Identify which cell holds the provided text, then report its [x, y] central coordinate. 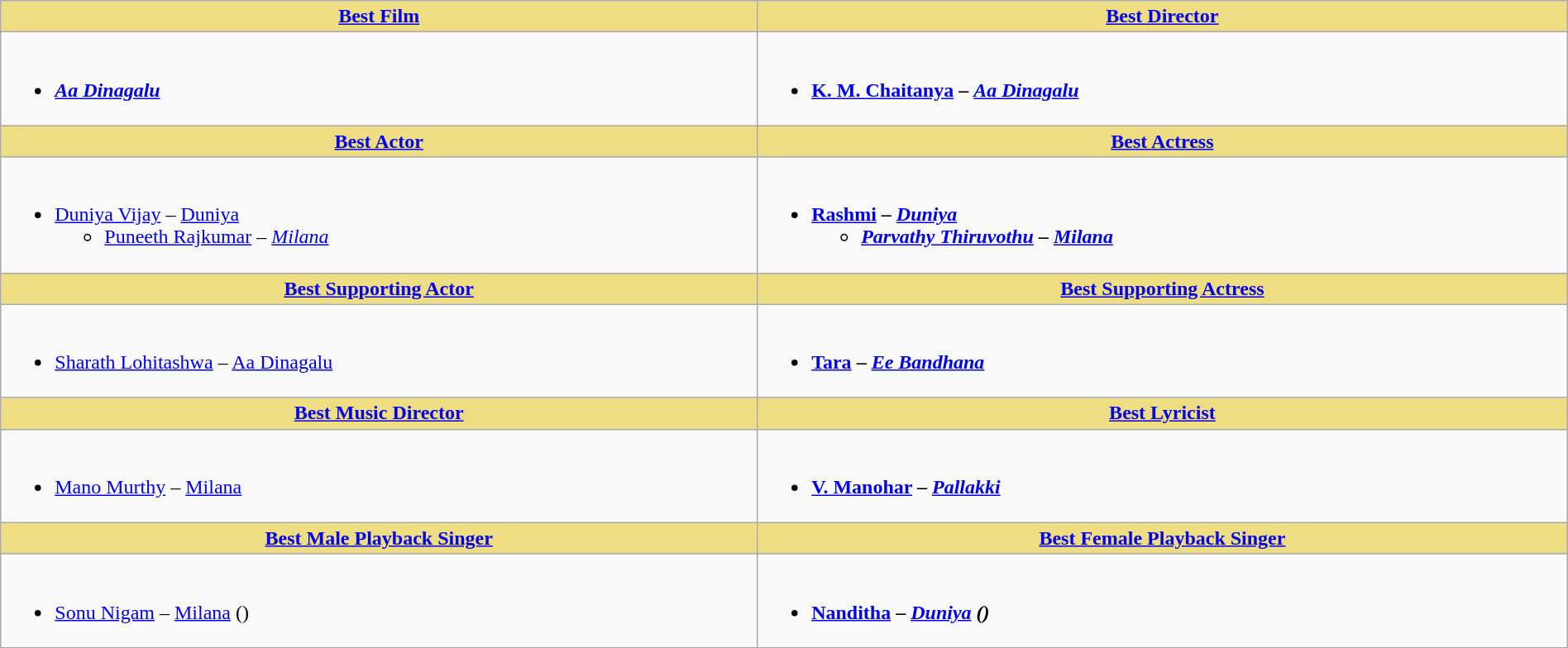
Mano Murthy – Milana [379, 476]
Best Actress [1163, 141]
K. M. Chaitanya – Aa Dinagalu [1163, 79]
Best Lyricist [1163, 413]
Best Actor [379, 141]
Nanditha – Duniya () [1163, 600]
Best Music Director [379, 413]
Sharath Lohitashwa – Aa Dinagalu [379, 350]
Best Female Playback Singer [1163, 538]
Best Director [1163, 17]
V. Manohar – Pallakki [1163, 476]
Rashmi – DuniyaParvathy Thiruvothu – Milana [1163, 215]
Tara – Ee Bandhana [1163, 350]
Best Male Playback Singer [379, 538]
Duniya Vijay – DuniyaPuneeth Rajkumar – Milana [379, 215]
Best Film [379, 17]
Aa Dinagalu [379, 79]
Best Supporting Actress [1163, 288]
Best Supporting Actor [379, 288]
Sonu Nigam – Milana () [379, 600]
